Find where the given text appears and provide that cell's center as (X, Y) coordinate. 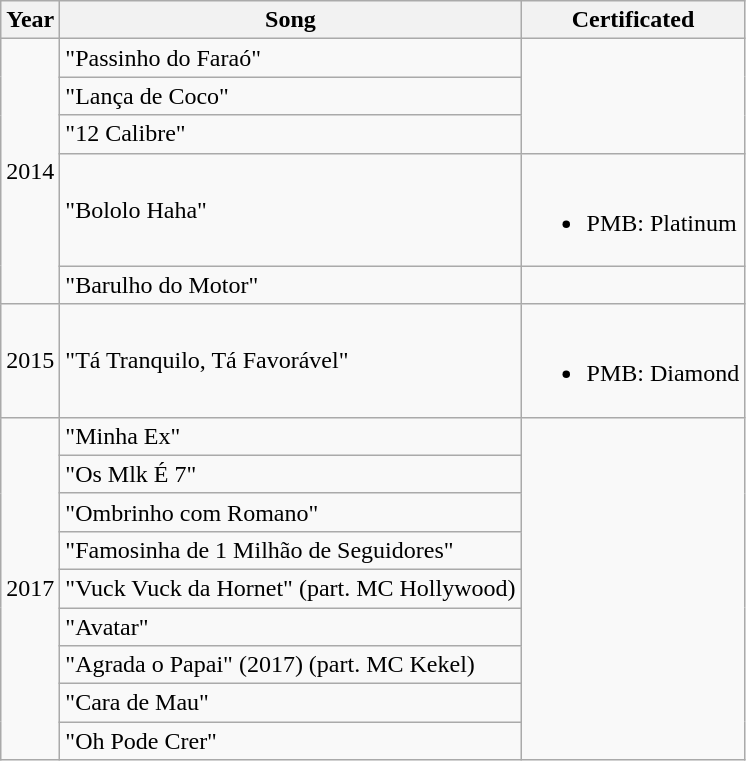
"Ombrinho com Romano" (290, 512)
"Tá Tranquilo, Tá Favorável" (290, 360)
"Vuck Vuck da Hornet" (part. MC Hollywood) (290, 588)
"Famosinha de 1 Milhão de Seguidores" (290, 550)
"Lança de Coco" (290, 96)
Certificated (633, 20)
PMB: Platinum (633, 210)
"Barulho do Motor" (290, 285)
"Oh Pode Crer" (290, 741)
Year (30, 20)
"Minha Ex" (290, 436)
"Passinho do Faraó" (290, 58)
PMB: Diamond (633, 360)
"Cara de Mau" (290, 703)
2014 (30, 172)
"Avatar" (290, 627)
2015 (30, 360)
2017 (30, 588)
"Os Mlk É 7" (290, 474)
"12 Calibre" (290, 134)
"Agrada o Papai" (2017) (part. MC Kekel) (290, 665)
"Bololo Haha" (290, 210)
Song (290, 20)
